Pinpoint the cell where the given text exists, returning its (X, Y) midpoint coordinate. 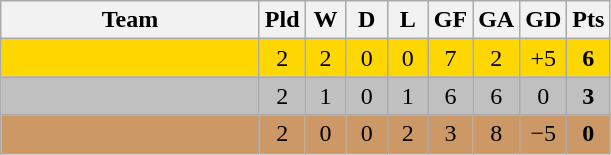
7 (450, 58)
D (366, 20)
W (326, 20)
−5 (544, 134)
GA (496, 20)
GD (544, 20)
Pts (588, 20)
Pld (282, 20)
GF (450, 20)
+5 (544, 58)
8 (496, 134)
L (408, 20)
Team (130, 20)
